Output the [X, Y] coordinate of the center of the cell containing the given text.  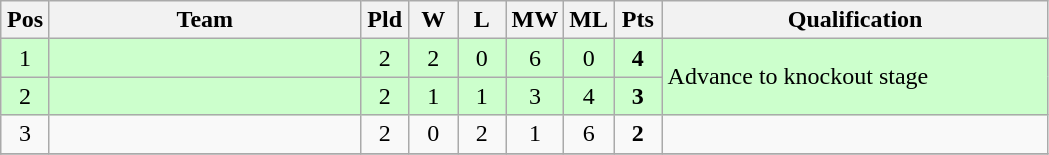
ML [589, 20]
L [482, 20]
Pos [26, 20]
Qualification [855, 20]
Team [204, 20]
W [434, 20]
Pld [384, 20]
Pts [638, 20]
Advance to knockout stage [855, 77]
MW [535, 20]
